For the text-containing cell, return its midpoint in (x, y) coordinate format. 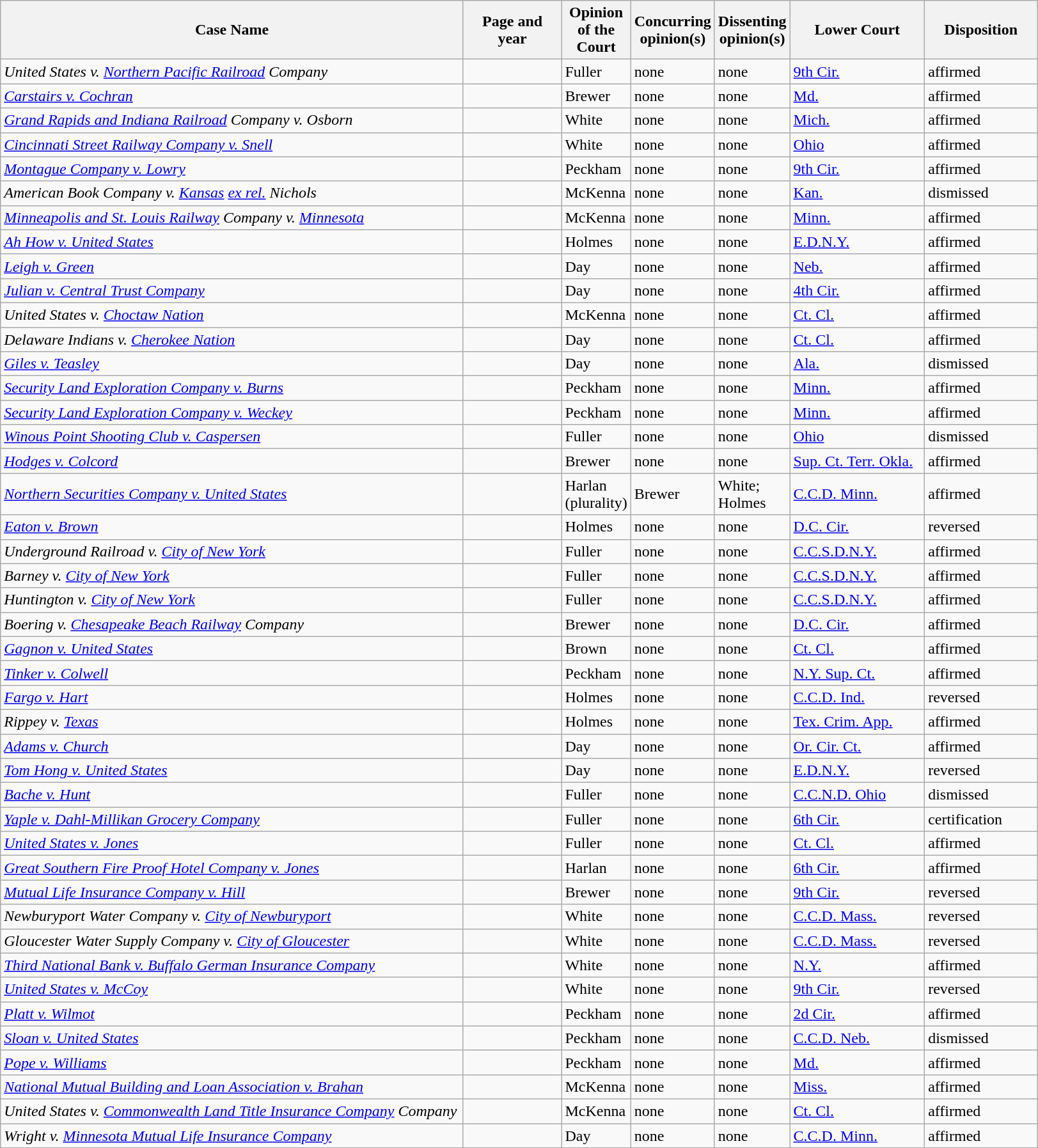
Sloan v. United States (232, 1038)
C.C.D. Neb. (857, 1038)
Neb. (857, 266)
United States v. Choctaw Nation (232, 315)
Ah How v. United States (232, 242)
4th Cir. (857, 290)
Winous Point Shooting Club v. Caspersen (232, 437)
Northern Securities Company v. United States (232, 494)
C.C.N.D. Ohio (857, 795)
Delaware Indians v. Cherokee Nation (232, 340)
Harlan (plurality) (596, 494)
Mutual Life Insurance Company v. Hill (232, 892)
United States v. McCoy (232, 989)
2d Cir. (857, 1014)
Underground Railroad v. City of New York (232, 551)
Yaple v. Dahl-Millikan Grocery Company (232, 819)
Kan. (857, 193)
Adams v. Church (232, 746)
Giles v. Teasley (232, 364)
Tom Hong v. United States (232, 771)
Harlan (596, 868)
N.Y. (857, 965)
Dissenting opinion(s) (752, 30)
White; Holmes (752, 494)
Rippey v. Texas (232, 721)
Fargo v. Hart (232, 697)
Montague Company v. Lowry (232, 169)
Case Name (232, 30)
Grand Rapids and Indiana Railroad Company v. Osborn (232, 120)
Ala. (857, 364)
Mich. (857, 120)
Lower Court (857, 30)
Disposition (981, 30)
Boering v. Chesapeake Beach Railway Company (232, 624)
Cincinnati Street Railway Company v. Snell (232, 145)
Great Southern Fire Proof Hotel Company v. Jones (232, 868)
N.Y. Sup. Ct. (857, 673)
Newburyport Water Company v. City of Newburyport (232, 916)
United States v. Northern Pacific Railroad Company (232, 72)
Pope v. Williams (232, 1062)
Gagnon v. United States (232, 649)
Third National Bank v. Buffalo German Insurance Company (232, 965)
Platt v. Wilmot (232, 1014)
Minneapolis and St. Louis Railway Company v. Minnesota (232, 217)
National Mutual Building and Loan Association v. Brahan (232, 1087)
Barney v. City of New York (232, 576)
Brown (596, 649)
Sup. Ct. Terr. Okla. (857, 461)
American Book Company v. Kansas ex rel. Nichols (232, 193)
United States v. Jones (232, 844)
Carstairs v. Cochran (232, 96)
C.C.D. Ind. (857, 697)
Miss. (857, 1087)
Security Land Exploration Company v. Weckey (232, 413)
Julian v. Central Trust Company (232, 290)
Opinion of the Court (596, 30)
Hodges v. Colcord (232, 461)
Gloucester Water Supply Company v. City of Gloucester (232, 941)
Eaton v. Brown (232, 527)
certification (981, 819)
Or. Cir. Ct. (857, 746)
Huntington v. City of New York (232, 600)
Tex. Crim. App. (857, 721)
Leigh v. Green (232, 266)
Concurring opinion(s) (673, 30)
Bache v. Hunt (232, 795)
Wright v. Minnesota Mutual Life Insurance Company (232, 1135)
United States v. Commonwealth Land Title Insurance Company Company (232, 1111)
Security Land Exploration Company v. Burns (232, 388)
Page and year (512, 30)
Tinker v. Colwell (232, 673)
